From the cell containing the given text, extract its center point as [x, y] coordinate. 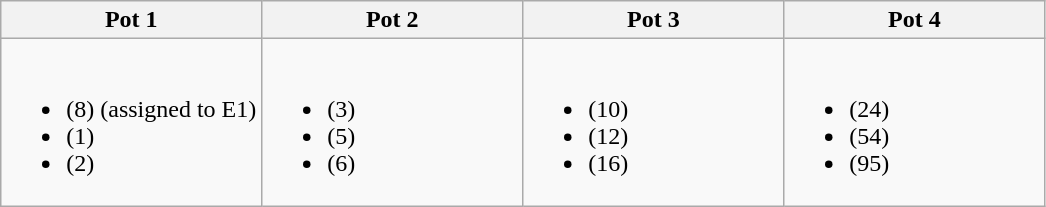
(10) (12) (16) [654, 122]
Pot 4 [914, 20]
(3) (5) (6) [392, 122]
Pot 3 [654, 20]
Pot 1 [132, 20]
(8) (assigned to E1) (1) (2) [132, 122]
(24) (54) (95) [914, 122]
Pot 2 [392, 20]
